Scan for the cell matching the given text and deliver its [X, Y] coordinate at center. 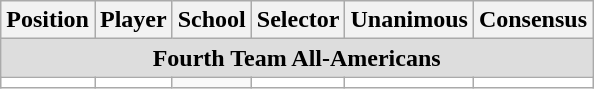
School [212, 20]
Player [133, 20]
Selector [298, 20]
Unanimous [409, 20]
Consensus [532, 20]
Position [48, 20]
Fourth Team All-Americans [297, 58]
